From the cell containing the given text, extract its center point as (X, Y) coordinate. 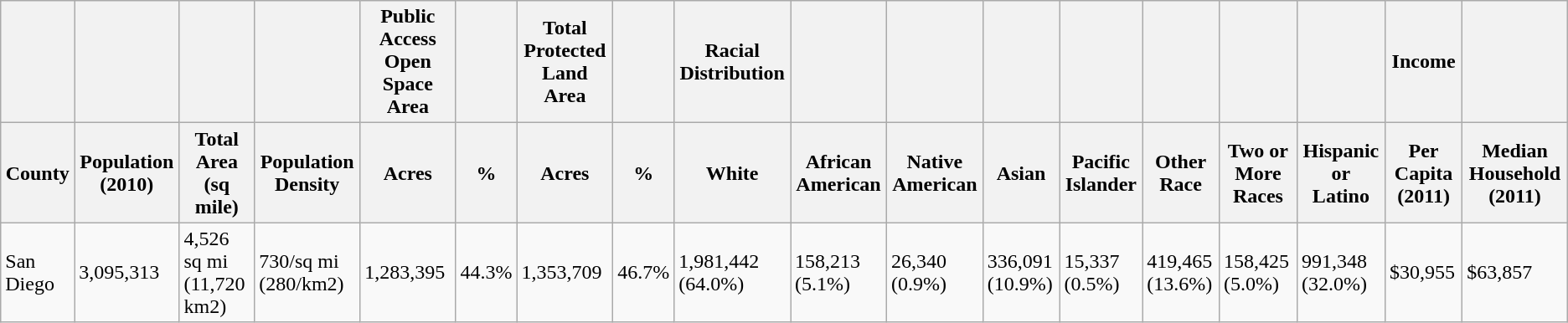
730/sq mi (280/km2) (307, 273)
County (38, 172)
Population (2010) (127, 172)
$30,955 (1423, 273)
Asian (1021, 172)
1,283,395 (408, 273)
Racial Distribution (732, 62)
336,091 (10.9%) (1021, 273)
Native American (935, 172)
Per Capita (2011) (1423, 172)
Pacific Islander (1101, 172)
Total Area (sq mile) (217, 172)
1,981,442 (64.0%) (732, 273)
$63,857 (1515, 273)
Hispanic or Latino (1340, 172)
San Diego (38, 273)
Public Access Open Space Area (408, 62)
Income (1423, 62)
26,340 (0.9%) (935, 273)
158,213 (5.1%) (839, 273)
Population Density (307, 172)
3,095,313 (127, 273)
1,353,709 (565, 273)
46.7% (643, 273)
158,425 (5.0%) (1258, 273)
White (732, 172)
419,465 (13.6%) (1181, 273)
4,526 sq mi (11,720 km2) (217, 273)
991,348 (32.0%) (1340, 273)
15,337 (0.5%) (1101, 273)
44.3% (486, 273)
Total Protected Land Area (565, 62)
Two or More Races (1258, 172)
African American (839, 172)
Other Race (1181, 172)
Median Household (2011) (1515, 172)
